From the cell containing the given text, extract its center point as [X, Y] coordinate. 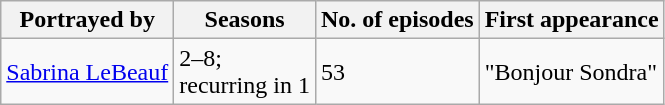
Sabrina LeBeauf [88, 72]
Seasons [245, 20]
2–8;recurring in 1 [245, 72]
53 [397, 72]
Portrayed by [88, 20]
"Bonjour Sondra" [572, 72]
No. of episodes [397, 20]
First appearance [572, 20]
